Provide the (X, Y) coordinate of the cell's center where the given text is located.  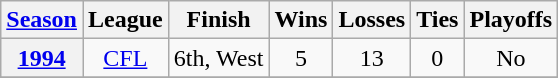
Finish (218, 20)
5 (301, 58)
Playoffs (511, 20)
CFL (125, 58)
13 (372, 58)
League (125, 20)
1994 (42, 58)
0 (438, 58)
No (511, 58)
6th, West (218, 58)
Wins (301, 20)
Season (42, 20)
Losses (372, 20)
Ties (438, 20)
